Determine the [X, Y] coordinate at the center of the cell enclosing the given text.  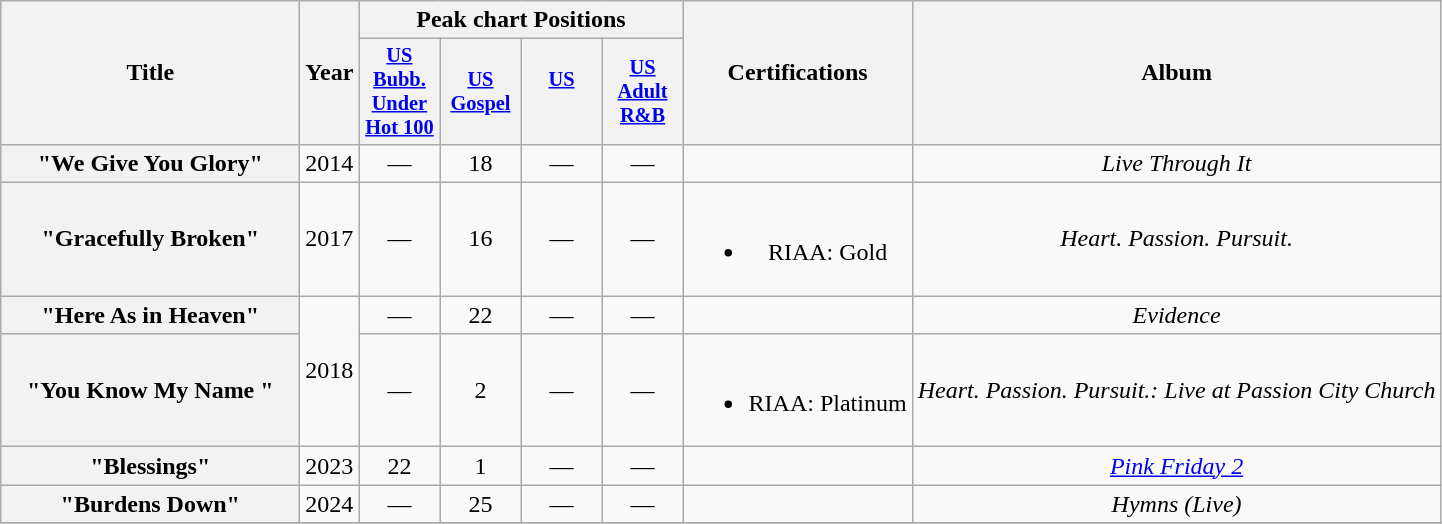
RIAA: Platinum [798, 390]
RIAA: Gold [798, 240]
Title [150, 73]
Certifications [798, 73]
2017 [330, 240]
Evidence [1176, 315]
18 [480, 163]
"Blessings" [150, 466]
USBubb. Under Hot 100 [400, 92]
2 [480, 390]
2018 [330, 372]
USGospel [480, 92]
2023 [330, 466]
16 [480, 240]
2024 [330, 504]
2014 [330, 163]
"Here As in Heaven" [150, 315]
Year [330, 73]
Album [1176, 73]
Hymns (Live) [1176, 504]
Live Through It [1176, 163]
Heart. Passion. Pursuit.: Live at Passion City Church [1176, 390]
"We Give You Glory" [150, 163]
Pink Friday 2 [1176, 466]
"You Know My Name " [150, 390]
25 [480, 504]
USAdult R&B [642, 92]
Heart. Passion. Pursuit. [1176, 240]
"Gracefully Broken" [150, 240]
1 [480, 466]
US [562, 92]
"Burdens Down" [150, 504]
Peak chart Positions [521, 20]
